Find where the given text appears and provide that cell's center as [x, y] coordinate. 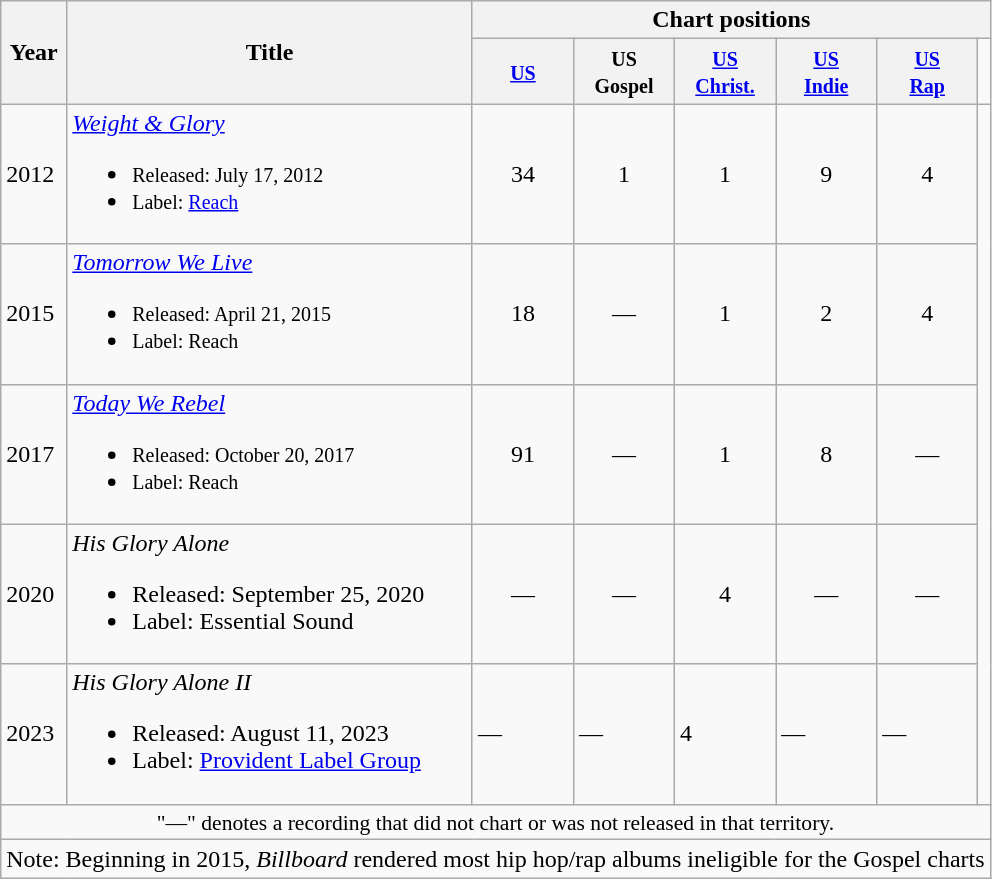
His Glory Alone IIReleased: August 11, 2023Label: Provident Label Group [270, 734]
USChrist. [726, 72]
Title [270, 52]
Note: Beginning in 2015, Billboard rendered most hip hop/rap albums ineligible for the Gospel charts [496, 859]
2 [826, 314]
Year [34, 52]
Today We RebelReleased: October 20, 2017Label: Reach [270, 454]
34 [522, 174]
US [522, 72]
18 [522, 314]
"—" denotes a recording that did not chart or was not released in that territory. [496, 822]
USRap [928, 72]
Weight & GloryReleased: July 17, 2012Label: Reach [270, 174]
His Glory AloneReleased: September 25, 2020Label: Essential Sound [270, 594]
Tomorrow We LiveReleased: April 21, 2015Label: Reach [270, 314]
9 [826, 174]
Chart positions [731, 20]
2020 [34, 594]
USIndie [826, 72]
2023 [34, 734]
8 [826, 454]
2015 [34, 314]
91 [522, 454]
2012 [34, 174]
2017 [34, 454]
USGospel [624, 72]
